Output the (X, Y) coordinate of the center of the cell containing the given text.  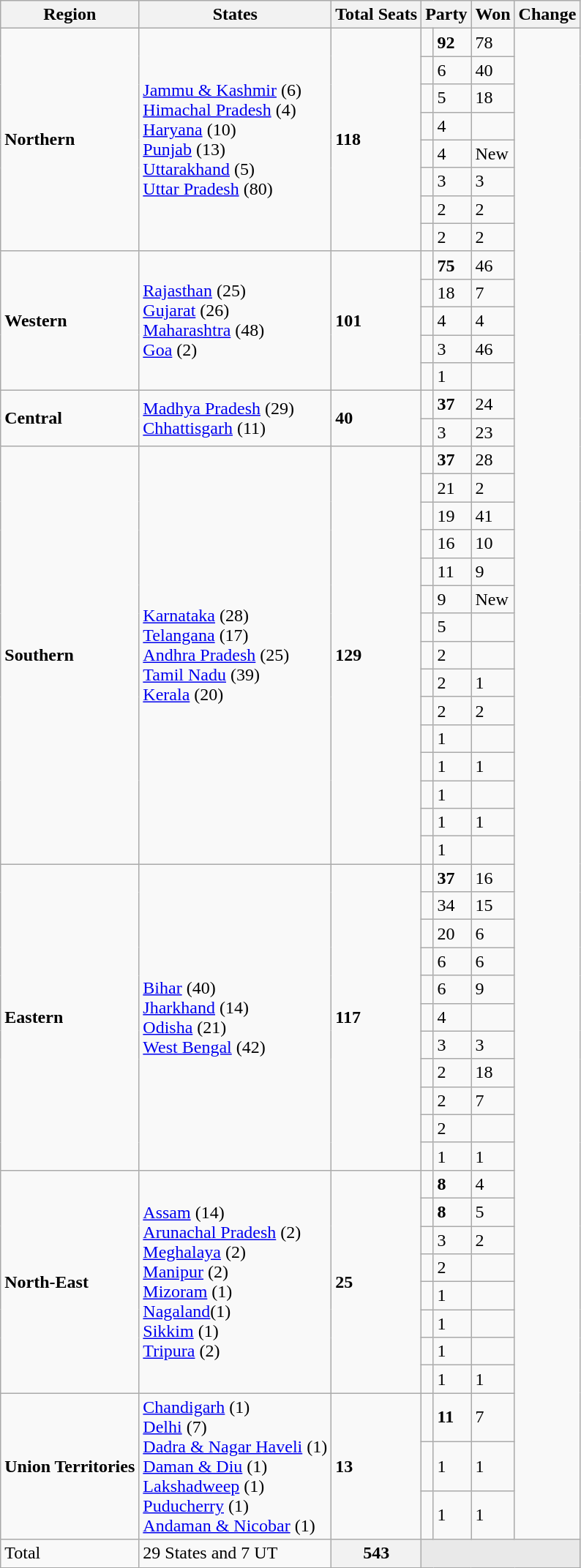
Bihar (40)Jharkhand (14) Odisha (21) West Bengal (42) (236, 1017)
Southern (70, 656)
Eastern (70, 1017)
Total Seats (376, 15)
Central (70, 419)
13 (376, 1466)
28 (493, 460)
23 (493, 432)
Region (70, 15)
92 (452, 42)
29 States and 7 UT (236, 1553)
10 (493, 544)
North-East (70, 1281)
States (236, 15)
Chandigarh (1) Delhi (7) Dadra & Nagar Haveli (1) Daman & Diu (1) Lakshadweep (1) Puducherry (1) Andaman & Nicobar (1) (236, 1466)
75 (452, 265)
24 (493, 405)
41 (493, 516)
78 (493, 42)
Assam (14)Arunachal Pradesh (2) Meghalaya (2) Manipur (2) Mizoram (1) Nagaland(1) Sikkim (1) Tripura (2) (236, 1281)
Rajasthan (25)Gujarat (26) Maharashtra (48) Goa (2) (236, 320)
19 (452, 516)
Party (446, 15)
Madhya Pradesh (29) Chhattisgarh (11) (236, 419)
118 (376, 140)
Union Territories (70, 1466)
Won (493, 15)
Total (70, 1553)
20 (452, 934)
129 (376, 656)
25 (376, 1281)
15 (493, 906)
101 (376, 320)
Northern (70, 140)
21 (452, 488)
Western (70, 320)
Jammu & Kashmir (6) Himachal Pradesh (4)Haryana (10) Punjab (13) Uttarakhand (5) Uttar Pradesh (80) (236, 140)
Change (547, 15)
117 (376, 1017)
34 (452, 906)
Karnataka (28) Telangana (17) Andhra Pradesh (25) Tamil Nadu (39) Kerala (20) (236, 656)
543 (376, 1553)
